From the cell containing the given text, extract its center point as (x, y) coordinate. 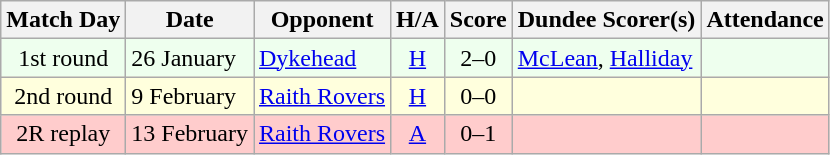
Attendance (765, 20)
26 January (190, 58)
9 February (190, 96)
2nd round (64, 96)
Score (478, 20)
0–1 (478, 134)
Match Day (64, 20)
1st round (64, 58)
McLean, Halliday (606, 58)
Opponent (322, 20)
Dykehead (322, 58)
0–0 (478, 96)
A (418, 134)
13 February (190, 134)
Date (190, 20)
Dundee Scorer(s) (606, 20)
2R replay (64, 134)
H/A (418, 20)
2–0 (478, 58)
